Return [x, y] of the center of cell containing provided text 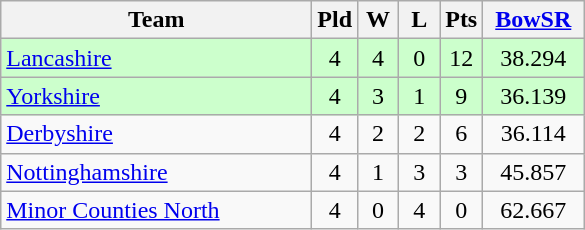
Derbyshire [156, 134]
Nottinghamshire [156, 172]
9 [462, 96]
Pld [335, 20]
Minor Counties North [156, 210]
BowSR [534, 20]
L [420, 20]
Lancashire [156, 58]
36.139 [534, 96]
12 [462, 58]
45.857 [534, 172]
62.667 [534, 210]
Team [156, 20]
38.294 [534, 58]
6 [462, 134]
36.114 [534, 134]
Yorkshire [156, 96]
W [378, 20]
Pts [462, 20]
